Scan for the cell matching the given text and deliver its [x, y] coordinate at center. 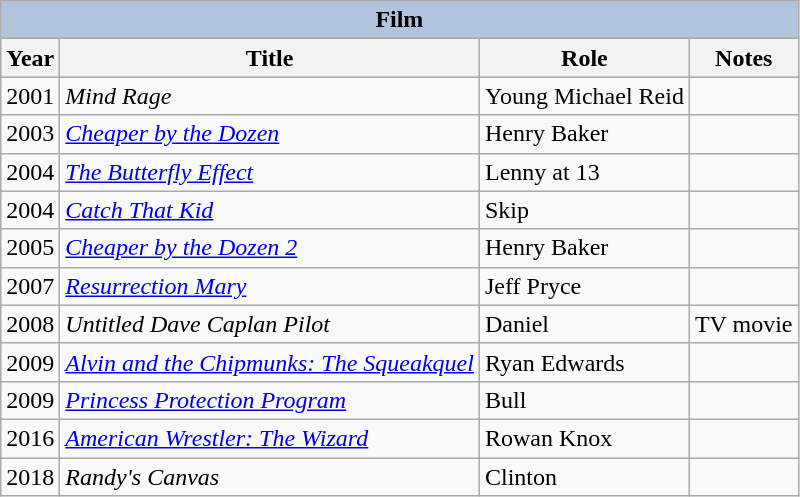
Lenny at 13 [584, 172]
2005 [30, 248]
Skip [584, 210]
Untitled Dave Caplan Pilot [270, 324]
Catch That Kid [270, 210]
Daniel [584, 324]
Title [270, 58]
Mind Rage [270, 96]
Princess Protection Program [270, 400]
Randy's Canvas [270, 477]
2001 [30, 96]
Clinton [584, 477]
Cheaper by the Dozen [270, 134]
TV movie [744, 324]
American Wrestler: The Wizard [270, 438]
Cheaper by the Dozen 2 [270, 248]
Notes [744, 58]
Resurrection Mary [270, 286]
Jeff Pryce [584, 286]
2016 [30, 438]
Role [584, 58]
Ryan Edwards [584, 362]
2003 [30, 134]
Film [400, 20]
Alvin and the Chipmunks: The Squeakquel [270, 362]
2008 [30, 324]
Year [30, 58]
2007 [30, 286]
Rowan Knox [584, 438]
The Butterfly Effect [270, 172]
2018 [30, 477]
Young Michael Reid [584, 96]
Bull [584, 400]
